Scan for the cell matching the given text and deliver its [X, Y] coordinate at center. 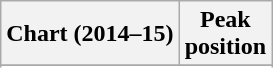
Chart (2014–15) [90, 34]
Peakposition [225, 34]
